Determine the [X, Y] coordinate at the center of the cell enclosing the given text.  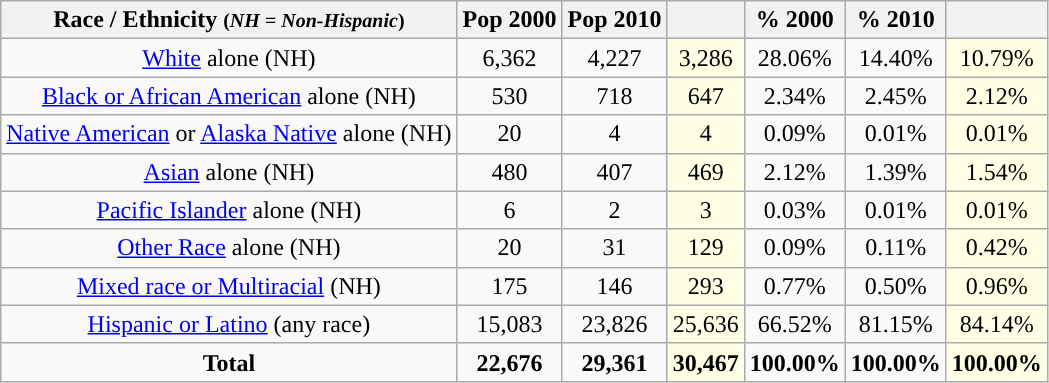
31 [614, 248]
0.11% [896, 248]
Asian alone (NH) [229, 172]
175 [510, 286]
718 [614, 96]
15,083 [510, 324]
81.15% [896, 324]
25,636 [706, 324]
3,286 [706, 58]
2.34% [794, 96]
2 [614, 210]
Pop 2010 [614, 20]
66.52% [794, 324]
0.50% [896, 286]
6,362 [510, 58]
Black or African American alone (NH) [229, 96]
29,361 [614, 362]
Pacific Islander alone (NH) [229, 210]
1.39% [896, 172]
14.40% [896, 58]
480 [510, 172]
Mixed race or Multiracial (NH) [229, 286]
0.96% [996, 286]
407 [614, 172]
647 [706, 96]
Race / Ethnicity (NH = Non-Hispanic) [229, 20]
30,467 [706, 362]
0.77% [794, 286]
White alone (NH) [229, 58]
0.03% [794, 210]
10.79% [996, 58]
3 [706, 210]
23,826 [614, 324]
2.45% [896, 96]
Pop 2000 [510, 20]
Other Race alone (NH) [229, 248]
146 [614, 286]
% 2000 [794, 20]
530 [510, 96]
% 2010 [896, 20]
Hispanic or Latino (any race) [229, 324]
28.06% [794, 58]
22,676 [510, 362]
129 [706, 248]
293 [706, 286]
1.54% [996, 172]
0.42% [996, 248]
4,227 [614, 58]
469 [706, 172]
84.14% [996, 324]
6 [510, 210]
Native American or Alaska Native alone (NH) [229, 134]
Total [229, 362]
